Provide the (x, y) coordinate of the cell's center where the given text is located.  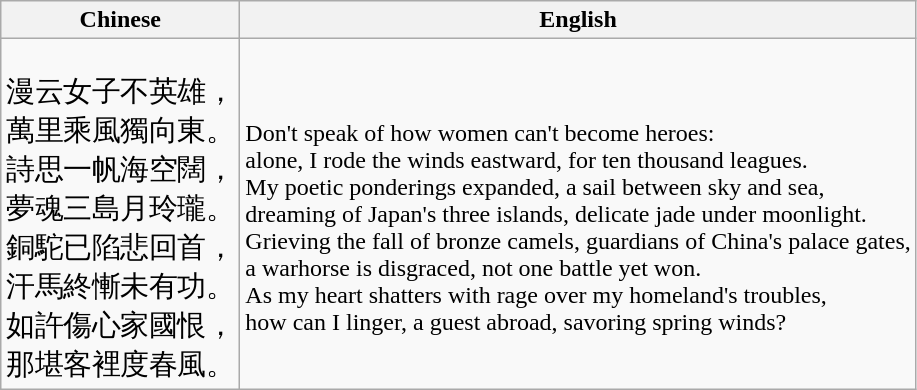
English (578, 20)
Chinese (120, 20)
漫云女子不英雄， 萬里乘風獨向東。 詩思一帆海空闊， 夢魂三島月玲瓏。 銅駝已陷悲回首， 汗馬終慚未有功。 如許傷心家國恨， 那堪客裡度春風。 (120, 214)
